Pinpoint the cell where the given text exists, returning its [x, y] midpoint coordinate. 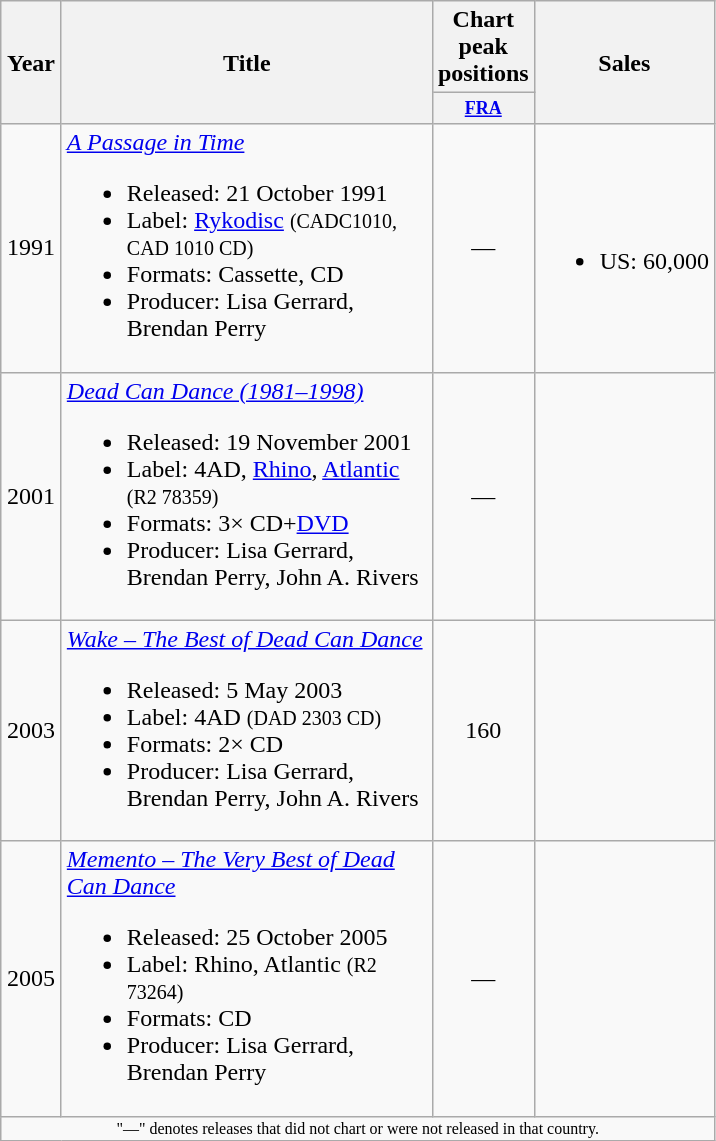
2001 [32, 496]
Wake – The Best of Dead Can DanceReleased: 5 May 2003Label: 4AD (DAD 2303 CD)Formats: 2× CDProducer: Lisa Gerrard, Brendan Perry, John A. Rivers [246, 730]
1991 [32, 248]
2005 [32, 978]
Title [246, 62]
Sales [624, 62]
2003 [32, 730]
A Passage in TimeReleased: 21 October 1991Label: Rykodisc (CADC1010, CAD 1010 CD)Formats: Cassette, CDProducer: Lisa Gerrard, Brendan Perry [246, 248]
FRA [483, 108]
Chart peak positions [483, 47]
US: 60,000 [624, 248]
160 [483, 730]
"—" denotes releases that did not chart or were not released in that country. [358, 1128]
Memento – The Very Best of Dead Can DanceReleased: 25 October 2005Label: Rhino, Atlantic (R2 73264)Formats: CDProducer: Lisa Gerrard, Brendan Perry [246, 978]
Year [32, 62]
